Find where the given text appears and provide that cell's center as [x, y] coordinate. 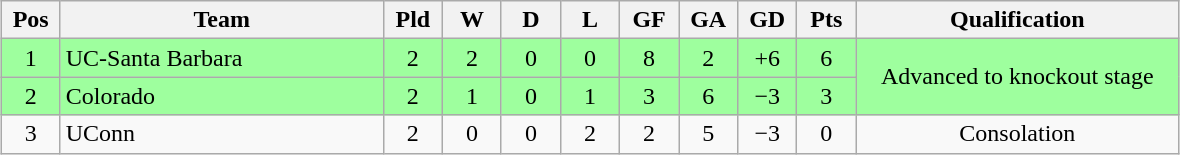
GA [708, 20]
Advanced to knockout stage [1018, 77]
Colorado [222, 96]
5 [708, 134]
+6 [768, 58]
Team [222, 20]
8 [650, 58]
GD [768, 20]
Qualification [1018, 20]
Pos [30, 20]
L [590, 20]
UConn [222, 134]
Consolation [1018, 134]
UC-Santa Barbara [222, 58]
D [530, 20]
GF [650, 20]
Pts [826, 20]
Pld [412, 20]
W [472, 20]
